Provide the [x, y] coordinate of the cell's center where the given text is located.  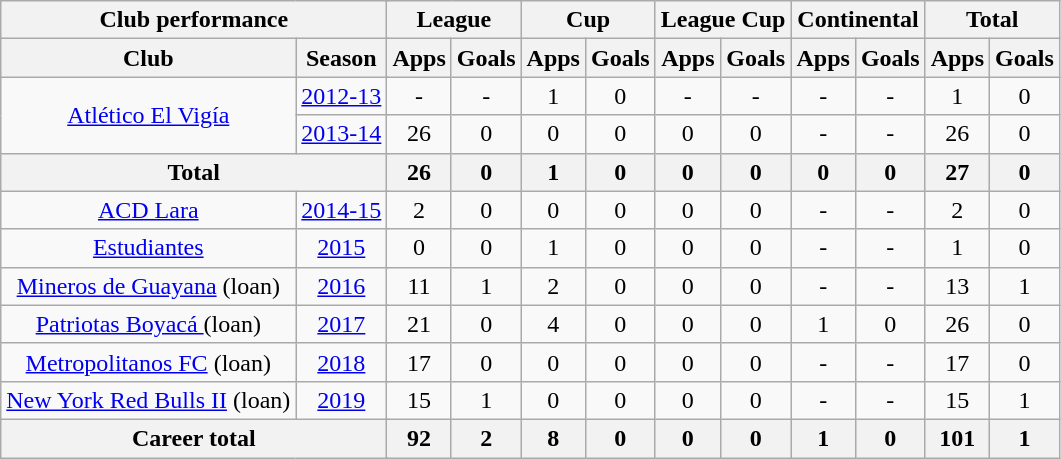
Club performance [194, 20]
Season [342, 58]
2019 [342, 400]
21 [419, 324]
New York Red Bulls II (loan) [148, 400]
2018 [342, 362]
Career total [194, 438]
Cup [588, 20]
ACD Lara [148, 210]
League [454, 20]
2014-15 [342, 210]
92 [419, 438]
27 [957, 172]
4 [553, 324]
8 [553, 438]
Mineros de Guayana (loan) [148, 286]
2012-13 [342, 96]
2015 [342, 248]
League Cup [723, 20]
11 [419, 286]
Club [148, 58]
101 [957, 438]
Continental [858, 20]
Metropolitanos FC (loan) [148, 362]
2016 [342, 286]
2017 [342, 324]
Atlético El Vigía [148, 115]
Estudiantes [148, 248]
2013-14 [342, 134]
Patriotas Boyacá (loan) [148, 324]
13 [957, 286]
